Find where the given text appears and provide that cell's center as [x, y] coordinate. 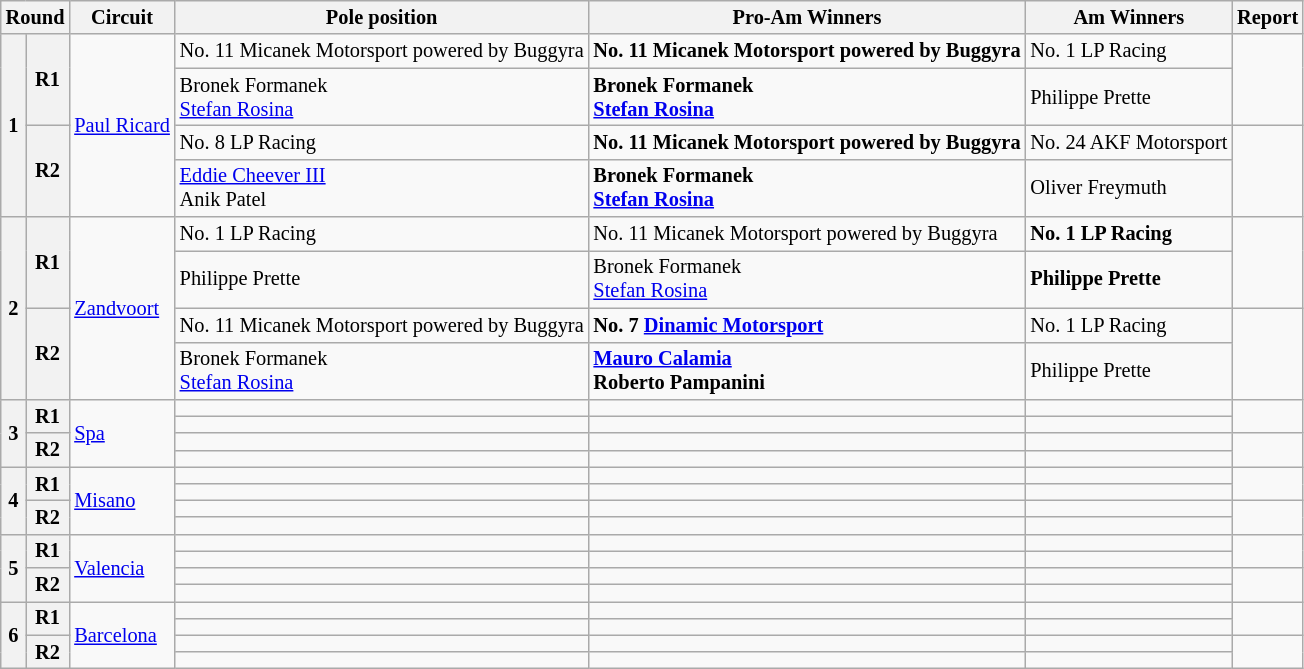
Zandvoort [122, 308]
No. 8 LP Racing [382, 142]
Oliver Freymuth [1128, 188]
Pro-Am Winners [808, 17]
Barcelona [122, 634]
Spa [122, 432]
No. 24 AKF Motorsport [1128, 142]
Report [1268, 17]
Eddie Cheever III Anik Patel [382, 188]
5 [14, 568]
3 [14, 432]
Am Winners [1128, 17]
Pole position [382, 17]
Misano [122, 500]
6 [14, 634]
1 [14, 126]
Mauro Calamia Roberto Pampanini [808, 371]
Circuit [122, 17]
Paul Ricard [122, 126]
No. 7 Dinamic Motorsport [808, 325]
Round [36, 17]
2 [14, 308]
Valencia [122, 568]
4 [14, 500]
